Pinpoint the cell where the given text exists, returning its (x, y) midpoint coordinate. 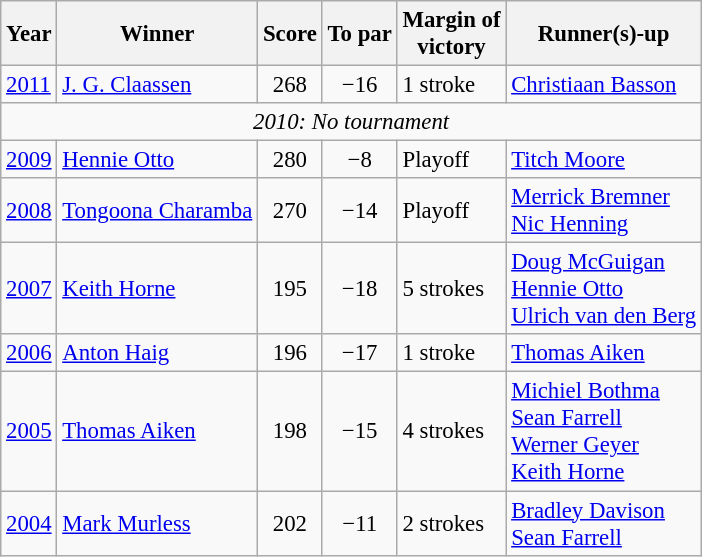
270 (290, 210)
2004 (29, 524)
Keith Horne (158, 289)
Year (29, 34)
2009 (29, 160)
268 (290, 85)
Tongoona Charamba (158, 210)
5 strokes (452, 289)
−17 (360, 353)
2006 (29, 353)
Hennie Otto (158, 160)
195 (290, 289)
J. G. Claassen (158, 85)
−8 (360, 160)
−18 (360, 289)
Doug McGuigan Hennie Otto Ulrich van den Berg (604, 289)
280 (290, 160)
2011 (29, 85)
−11 (360, 524)
2010: No tournament (352, 122)
−14 (360, 210)
Bradley Davison Sean Farrell (604, 524)
Michiel Bothma Sean Farrell Werner Geyer Keith Horne (604, 432)
Christiaan Basson (604, 85)
Mark Murless (158, 524)
Merrick Bremner Nic Henning (604, 210)
202 (290, 524)
198 (290, 432)
2005 (29, 432)
2 strokes (452, 524)
Score (290, 34)
−15 (360, 432)
4 strokes (452, 432)
To par (360, 34)
Margin ofvictory (452, 34)
Titch Moore (604, 160)
2007 (29, 289)
Runner(s)-up (604, 34)
2008 (29, 210)
Anton Haig (158, 353)
Winner (158, 34)
−16 (360, 85)
196 (290, 353)
